Pinpoint the cell where the given text exists, returning its (x, y) midpoint coordinate. 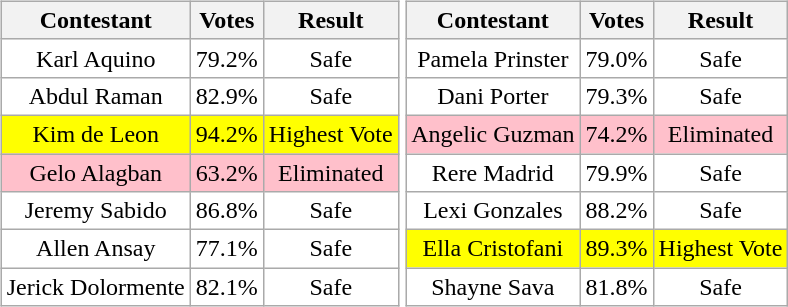
79.0% (616, 58)
Dani Porter (493, 96)
Gelo Alagban (96, 173)
89.3% (616, 249)
Lexi Gonzales (493, 211)
Ella Cristofani (493, 249)
Allen Ansay (96, 249)
86.8% (226, 211)
81.8% (616, 287)
77.1% (226, 249)
94.2% (226, 134)
Jerick Dolormente (96, 287)
82.1% (226, 287)
Karl Aquino (96, 58)
79.2% (226, 58)
Rere Madrid (493, 173)
88.2% (616, 211)
Pamela Prinster (493, 58)
Shayne Sava (493, 287)
Abdul Raman (96, 96)
Angelic Guzman (493, 134)
74.2% (616, 134)
Kim de Leon (96, 134)
Jeremy Sabido (96, 211)
63.2% (226, 173)
79.9% (616, 173)
82.9% (226, 96)
79.3% (616, 96)
